Locate the cell with the specified text and output its [x, y] center coordinate. 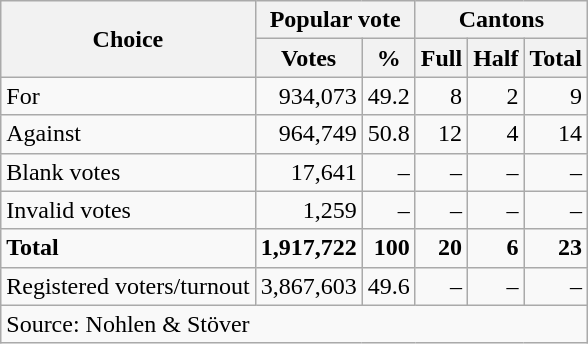
9 [556, 96]
934,073 [308, 96]
Registered voters/turnout [128, 286]
Cantons [501, 20]
23 [556, 248]
Choice [128, 39]
Popular vote [335, 20]
4 [496, 134]
Source: Nohlen & Stöver [294, 324]
For [128, 96]
Blank votes [128, 172]
Full [441, 58]
14 [556, 134]
Invalid votes [128, 210]
1,259 [308, 210]
100 [388, 248]
1,917,722 [308, 248]
12 [441, 134]
49.6 [388, 286]
Against [128, 134]
964,749 [308, 134]
6 [496, 248]
Votes [308, 58]
3,867,603 [308, 286]
50.8 [388, 134]
% [388, 58]
49.2 [388, 96]
8 [441, 96]
17,641 [308, 172]
Half [496, 58]
2 [496, 96]
20 [441, 248]
